Output the [x, y] coordinate of the center of the cell containing the given text.  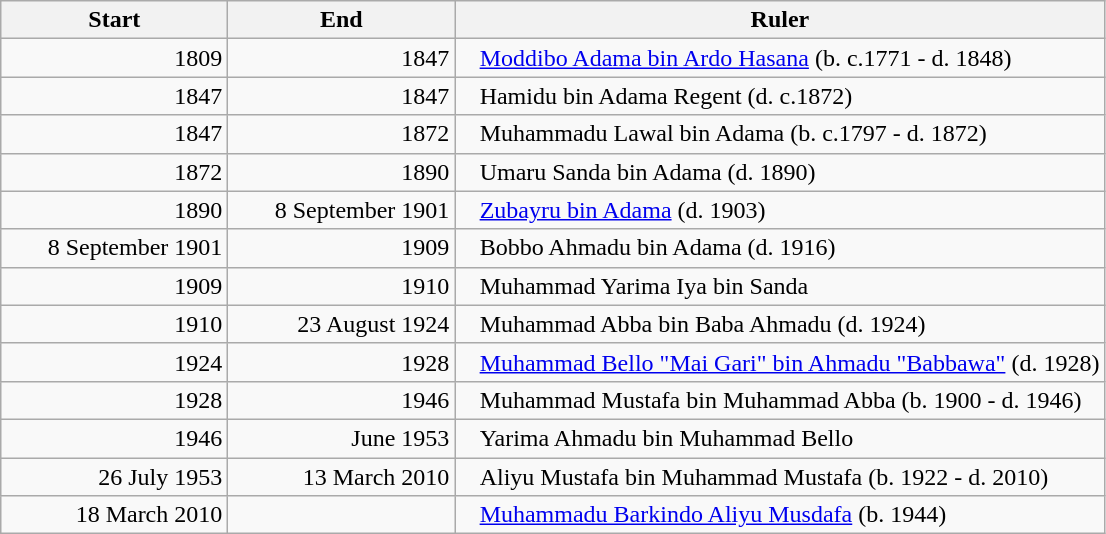
Muhammad Mustafa bin Muhammad Abba (b. 1900 - d. 1946) [780, 400]
Hamidu bin Adama Regent (d. c.1872) [780, 96]
Umaru Sanda bin Adama (d. 1890) [780, 172]
Aliyu Mustafa bin Muhammad Mustafa (b. 1922 - d. 2010) [780, 477]
18 March 2010 [114, 515]
Ruler [780, 20]
June 1953 [342, 438]
1809 [114, 58]
Muhammadu Lawal bin Adama (b. c.1797 - d. 1872) [780, 134]
Muhammadu Barkindo Aliyu Musdafa (b. 1944) [780, 515]
Muhammad Bello "Mai Gari" bin Ahmadu "Babbawa" (d. 1928) [780, 362]
Yarima Ahmadu bin Muhammad Bello [780, 438]
13 March 2010 [342, 477]
Muhammad Abba bin Baba Ahmadu (d. 1924) [780, 324]
End [342, 20]
Zubayru bin Adama (d. 1903) [780, 210]
Moddibo Adama bin Ardo Hasana (b. c.1771 - d. 1848) [780, 58]
Muhammad Yarima Iya bin Sanda [780, 286]
Start [114, 20]
26 July 1953 [114, 477]
23 August 1924 [342, 324]
1924 [114, 362]
Bobbo Ahmadu bin Adama (d. 1916) [780, 248]
